Provide the [x, y] coordinate of the cell's center where the given text is located.  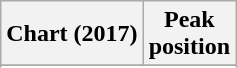
Peakposition [189, 34]
Chart (2017) [72, 34]
